Search for the cell housing the specified text and yield its (x, y) center coordinate. 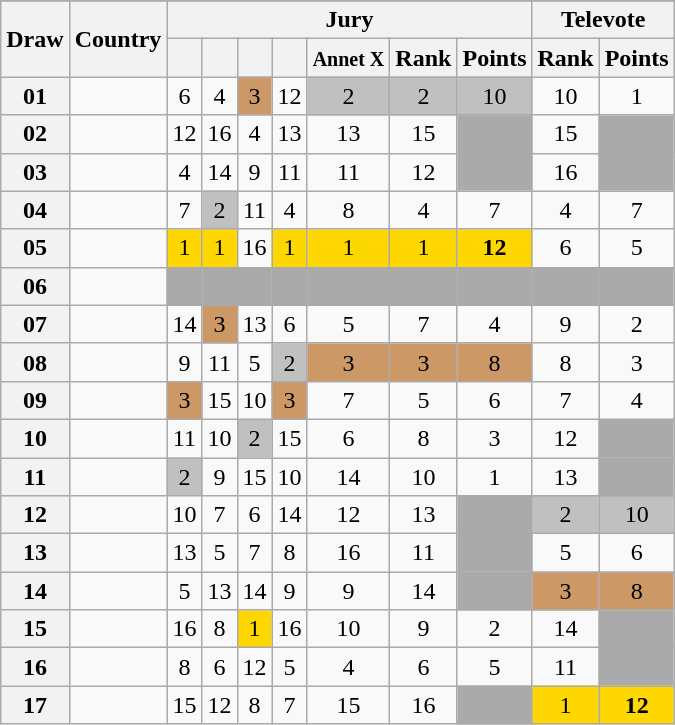
Country (118, 39)
02 (35, 134)
06 (35, 286)
Televote (603, 20)
01 (35, 96)
05 (35, 248)
04 (35, 210)
03 (35, 172)
08 (35, 362)
17 (35, 705)
07 (35, 324)
Draw (35, 39)
Jury (350, 20)
Annet X (348, 58)
09 (35, 400)
